Detect which cell encompasses the target text, then output its (x, y) center coordinate. 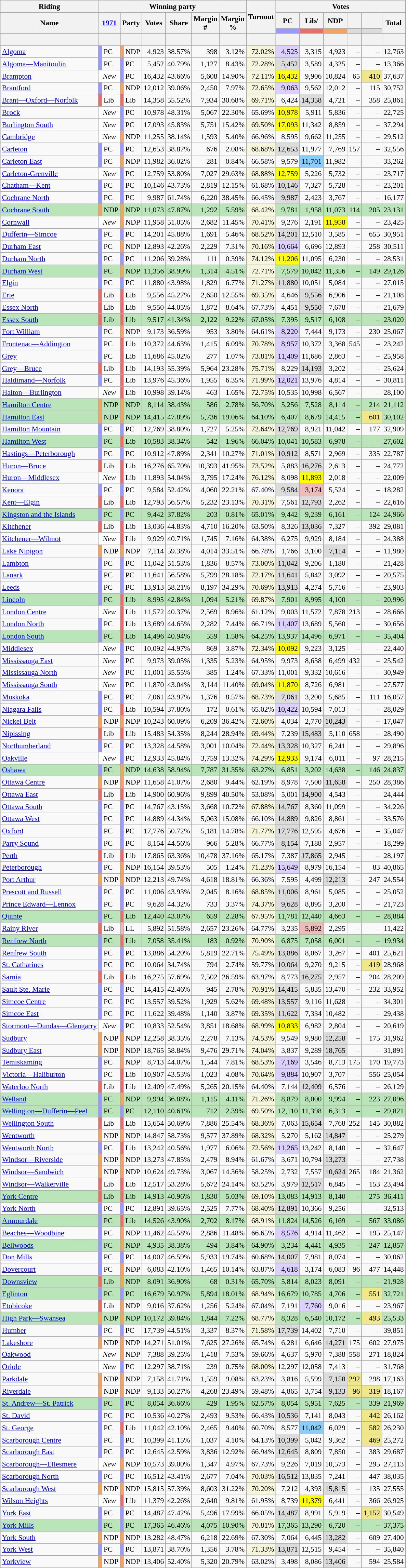
32,721 (393, 1294)
Quinte (49, 916)
794 (206, 965)
29,687 (393, 1452)
50.27% (179, 1391)
Kitchener—Wilmot (49, 539)
25,542 (393, 661)
70.69% (261, 588)
5,685 (335, 697)
4,393 (311, 1489)
9.08% (233, 1379)
41.95% (233, 466)
66.36% (261, 880)
Oakville (49, 758)
4,014 (206, 551)
8,328 (287, 1318)
43.90% (179, 1221)
Temiskaming (49, 1062)
24,772 (393, 466)
6,906 (335, 295)
Bellwoods (49, 1245)
28,968 (393, 965)
6,275 (287, 539)
8,074 (335, 1257)
4,865 (287, 1391)
542 (206, 442)
2,295 (335, 929)
3,754 (311, 1391)
Carleton East (49, 161)
1,094 (206, 600)
4,268 (206, 1391)
Brant—Oxford—Norfolk (49, 100)
Eglinton (49, 1294)
70.64% (261, 1075)
8,638 (311, 661)
6,001 (335, 941)
71.27% (261, 283)
3.78% (233, 1550)
Brock (49, 113)
52.54% (179, 1026)
73.52% (261, 466)
149 (371, 271)
2,969 (335, 454)
5,842 (311, 575)
3,836 (206, 1452)
8,739 (287, 1501)
9,003 (287, 612)
183 (206, 941)
5.46% (233, 234)
19,773 (393, 1062)
67.95% (261, 916)
68.91% (261, 1221)
5.59% (233, 210)
37.62% (179, 1306)
45.27% (179, 295)
High Park—Swansea (49, 1318)
594 (371, 1562)
12.92% (233, 1452)
41.34% (179, 320)
39.00% (179, 1464)
69.04% (261, 685)
66.78% (261, 551)
5,951 (311, 1404)
51.05% (179, 222)
22.21% (233, 490)
43.98% (179, 283)
60.09% (179, 722)
7,528 (311, 405)
65 (354, 76)
Algoma—Manitoulin (49, 64)
2,680 (206, 782)
7,557 (311, 1172)
230 (371, 332)
30,102 (393, 417)
2,191 (311, 222)
38,035 (393, 1477)
5,084 (335, 283)
54.35% (179, 734)
8,991 (311, 1513)
Wellington South (49, 1124)
21,969 (393, 1404)
281 (206, 161)
6,696 (311, 247)
23,201 (393, 186)
66.96% (261, 137)
2,423 (311, 198)
2,613 (335, 466)
11.48% (233, 1233)
21,428 (393, 563)
1,830 (206, 1196)
7,934 (206, 100)
28,531 (393, 259)
61.68% (261, 186)
Dufferin—Simcoe (49, 234)
3,671 (287, 1160)
9.44% (233, 782)
Beaches—Woodbine (49, 1233)
6,209 (206, 722)
11,781 (287, 916)
Windsor—Walkerville (49, 1184)
18.81% (233, 880)
68.53% (261, 1062)
43.73% (179, 186)
9,289 (311, 1050)
37.82% (179, 514)
Durham North (49, 259)
8,978 (287, 782)
29,081 (393, 527)
Parkdale (49, 1379)
45.83% (179, 125)
72.11% (261, 76)
4,441 (311, 1245)
29,896 (393, 746)
7,502 (206, 977)
10,482 (335, 1014)
Prescott and Russell (49, 892)
339 (371, 1404)
4,914 (311, 1233)
204 (371, 977)
3,837 (287, 1050)
Halton—Burlington (49, 393)
70.16% (261, 247)
37.89% (233, 1136)
3.37% (233, 904)
Sudbury (49, 1038)
68 (206, 1282)
Dovercourt (49, 1270)
7,413 (335, 1367)
2,650 (206, 295)
6,978 (335, 442)
145 (371, 1124)
63.27% (261, 770)
5,964 (206, 368)
25,958 (393, 356)
4,710 (206, 527)
11,398 (311, 1111)
271 (371, 1355)
75.71% (261, 368)
6,845 (335, 1184)
19.74% (233, 1257)
33,262 (393, 161)
4,721 (335, 100)
8,184 (335, 539)
23.49% (233, 1391)
70.03% (261, 1477)
50.69% (179, 1124)
398 (206, 52)
7,027 (206, 174)
36.66% (179, 1404)
10,824 (335, 76)
68.52% (261, 234)
7,334 (311, 1014)
5,496 (206, 1513)
25,861 (393, 100)
38.70% (179, 1550)
5,894 (206, 1294)
5,085 (335, 892)
2,493 (206, 1416)
Carleton (49, 149)
73.00% (261, 563)
5.40% (233, 137)
1.65% (233, 393)
8,879 (287, 1099)
6,161 (335, 514)
1,844 (206, 1318)
71.23% (261, 868)
432 (354, 661)
33,086 (393, 1221)
63.02% (261, 1562)
17,163 (393, 1379)
9.53% (233, 1416)
945 (206, 990)
5,608 (206, 76)
493 (371, 1318)
56.57% (179, 502)
55.39% (179, 368)
602 (371, 1343)
Perth (49, 856)
26,129 (393, 1087)
61.67% (261, 1160)
67.30% (261, 1538)
39.05% (179, 661)
39.06% (179, 88)
Hamilton Mountain (49, 429)
64.13% (261, 1440)
0.31% (233, 1282)
213 (354, 612)
Hamilton Centre (49, 405)
1,977 (206, 1148)
72.17% (261, 575)
40.94% (179, 636)
1.07% (233, 356)
5,751 (206, 125)
1,127 (206, 64)
59.77% (261, 965)
2,569 (206, 612)
56.70% (261, 405)
551 (371, 1294)
559 (206, 636)
27,577 (393, 685)
3,759 (206, 758)
9,577 (206, 1136)
34,301 (393, 1002)
3,851 (206, 1026)
York Centre (49, 1196)
5,736 (206, 417)
7,678 (335, 308)
366 (371, 1501)
31,768 (393, 1367)
9,884 (287, 1075)
67.05% (261, 320)
40.27% (179, 1416)
12,595 (311, 831)
Oshawa (49, 770)
7,144 (287, 1087)
38.38% (179, 1245)
1,415 (206, 344)
40.79% (179, 64)
72.75% (261, 393)
64.38% (261, 539)
Humber (49, 1330)
45.02% (179, 356)
27,555 (393, 1489)
2,732 (287, 1172)
41.71% (179, 1379)
68.32% (261, 1136)
3,067 (206, 1172)
5,883 (287, 466)
69.48% (261, 1002)
5,716 (335, 588)
62.19% (261, 782)
9,826 (311, 819)
0.84% (233, 161)
15,649 (287, 868)
10,327 (311, 746)
28,490 (393, 734)
232 (371, 990)
54.20% (179, 953)
Cochrane South (49, 210)
39.65% (179, 1209)
3,368 (335, 344)
69.71% (261, 100)
Haldimand—Norfolk (49, 380)
25.54% (233, 1124)
2,465 (206, 1428)
48.31% (179, 113)
Stormont—Dundas—Glengarry (49, 1026)
1,140 (206, 1014)
8,921 (311, 429)
37,637 (393, 76)
10,041 (287, 442)
14.90% (233, 76)
51.53% (179, 563)
6,011 (335, 758)
1,955 (206, 380)
41.07% (179, 782)
7,019 (311, 1464)
71.99% (261, 380)
3,795 (206, 478)
3,315 (311, 52)
8,726 (311, 685)
72.65% (261, 88)
67.33% (261, 673)
29,126 (393, 271)
7.31% (233, 247)
17,047 (393, 722)
28,197 (393, 856)
14.78% (233, 831)
London South (49, 636)
38.14% (179, 137)
66.77% (261, 843)
6,218 (206, 1538)
71.01% (261, 454)
73.81% (261, 356)
9,276 (287, 222)
2,886 (206, 1233)
53.80% (179, 174)
5,836 (335, 113)
34.74% (179, 965)
25,272 (393, 1440)
5.03% (233, 1196)
74.53% (261, 1038)
9,116 (311, 1002)
11,409 (287, 356)
Grey (49, 356)
8.37% (233, 1330)
8,220 (287, 332)
1971 (109, 23)
16,177 (393, 198)
7,901 (287, 600)
2,045 (206, 892)
4.10% (233, 1440)
2,341 (206, 454)
11,095 (311, 259)
31.22% (233, 1489)
35,404 (393, 636)
2,819 (206, 186)
11,628 (335, 1002)
6.06% (233, 1148)
25,052 (393, 892)
6,230 (335, 259)
6,982 (311, 1026)
38.87% (179, 149)
3,125 (335, 648)
Ottawa South (49, 807)
44.56% (179, 843)
385 (206, 673)
40.56% (179, 1148)
68.36% (261, 1124)
Durham West (49, 271)
265 (354, 1172)
655 (371, 234)
13,835 (311, 1477)
2.28% (233, 916)
11,265 (287, 1148)
4.51% (233, 271)
5,728 (335, 186)
10.90% (233, 1525)
7,981 (311, 1257)
3,767 (335, 198)
4,499 (311, 880)
7.13% (233, 1038)
43.97% (179, 697)
3,707 (335, 1075)
38.45% (233, 198)
9,549 (287, 1038)
7,595 (287, 880)
23,494 (393, 1184)
7,710 (335, 1330)
69.10% (261, 1196)
1,314 (206, 271)
35.55% (179, 673)
47.87% (179, 210)
7,769 (335, 149)
40.61% (179, 1111)
2,682 (206, 222)
2,677 (206, 1477)
2,945 (335, 856)
83 (371, 868)
545 (354, 344)
2.74% (233, 965)
38.71% (179, 1367)
2,450 (206, 88)
3,585 (335, 234)
Niagara Falls (49, 709)
10.72% (233, 807)
20.15% (233, 1087)
5,256 (287, 405)
Essex North (49, 308)
7,768 (335, 1124)
35,047 (393, 831)
60.70% (261, 1428)
2,262 (335, 502)
8,229 (287, 368)
223 (371, 1099)
6.35% (233, 380)
33,576 (393, 819)
74.29% (261, 758)
33.51% (233, 551)
7,850 (335, 1452)
6,576 (335, 1087)
8,679 (311, 417)
6,169 (335, 1221)
7,169 (287, 1062)
44.65% (179, 624)
33,952 (393, 990)
71.26% (261, 1099)
44.83% (179, 527)
27,602 (393, 442)
9,332 (311, 673)
9,980 (311, 1038)
35,840 (393, 1550)
250 (371, 782)
7.44% (233, 624)
37.16% (233, 856)
Turnout (261, 17)
71.77% (261, 831)
1,836 (206, 563)
70.81% (261, 1525)
26.59% (233, 977)
41.15% (179, 1440)
9,206 (311, 563)
30,511 (393, 247)
9,256 (335, 1209)
3,979 (287, 1184)
London Centre (49, 612)
London North (49, 624)
63.36% (179, 856)
York West (49, 1550)
67.04% (261, 1306)
68.99% (261, 1026)
21,108 (393, 295)
64.77% (261, 929)
Sudbury East (49, 1050)
5,226 (311, 174)
22,616 (393, 502)
44.97% (179, 648)
30,656 (393, 624)
7.77% (233, 1209)
8,326 (287, 527)
13,470 (335, 990)
58.21% (179, 588)
26,162 (393, 1416)
Victoria—Haliburton (49, 1075)
23.28% (233, 368)
469 (371, 1440)
25,533 (393, 1318)
27,096 (393, 1099)
49.73% (179, 1172)
177 (371, 429)
43.15% (179, 807)
48.47% (179, 1538)
21,679 (393, 308)
72.28% (261, 64)
11,980 (393, 551)
Wellington—Dufferin—Peel (49, 1111)
Fort William (49, 332)
York South (49, 1538)
4,543 (335, 795)
54.04% (179, 478)
25,621 (393, 953)
195 (371, 1233)
29.63% (233, 174)
42.46% (179, 990)
64.40% (261, 1087)
7,141 (311, 1416)
66.94% (261, 1452)
6,220 (206, 198)
60.96% (179, 795)
146 (371, 770)
463 (206, 393)
25,067 (393, 332)
Durham East (49, 247)
170 (371, 1062)
11.40% (233, 685)
29,438 (393, 1014)
61.12% (261, 612)
429 (206, 1404)
30,949 (393, 673)
Sault Ste. Marie (49, 990)
60.68% (261, 1257)
172 (206, 709)
5,001 (287, 795)
21,928 (393, 1282)
Party (131, 23)
Margin% (233, 23)
4,060 (206, 490)
1,180 (335, 563)
5,933 (206, 1257)
28,884 (393, 916)
36.59% (179, 332)
8,809 (311, 1452)
10,664 (287, 247)
45.84% (179, 758)
22.71% (233, 953)
70.20% (261, 1489)
38.80% (179, 429)
Muskoka (49, 697)
953 (206, 332)
29.71% (233, 1050)
Peterborough (49, 868)
5,110 (335, 734)
1,929 (206, 1002)
Rainy River (49, 929)
13,290 (311, 1525)
72.71% (261, 271)
4,034 (287, 722)
9,906 (311, 76)
13,366 (393, 64)
Kingston and the Islands (49, 514)
4,676 (335, 831)
Huron—Middlesex (49, 478)
10,478 (206, 856)
5,672 (206, 1184)
66.58% (261, 161)
505 (206, 868)
0.81% (233, 514)
586 (206, 405)
39.53% (179, 868)
43.07% (179, 916)
72.02% (261, 52)
23,131 (393, 210)
6,646 (311, 1343)
York North (49, 1209)
37,294 (393, 125)
7.81% (233, 1062)
6,108 (335, 320)
12.15% (233, 186)
66.65% (261, 1233)
28,666 (393, 612)
49.74% (179, 880)
1,559 (206, 1379)
71.33% (261, 1550)
Oriole (49, 1367)
53.08% (261, 795)
28,209 (393, 977)
2,018 (335, 478)
10,422 (287, 709)
67.88% (261, 807)
72.34% (261, 648)
8,595 (287, 137)
63.50% (261, 527)
Mississauga East (49, 661)
32,647 (393, 1148)
9,454 (335, 1550)
Windsor—Sandwich (49, 1172)
St. David (49, 1416)
966 (206, 843)
32,513 (393, 1209)
676 (206, 149)
30,549 (393, 1513)
Chatham—Kent (49, 186)
24,966 (393, 514)
3.12% (233, 52)
Ottawa East (49, 795)
8,961 (311, 892)
419 (371, 965)
38.57% (179, 52)
Yorkview (49, 1562)
6,281 (287, 1343)
68.68% (261, 149)
Erie (49, 295)
12,763 (393, 52)
10,366 (311, 1209)
52.42% (179, 490)
22,725 (393, 113)
8.94% (233, 1160)
York Mills (49, 1525)
7,444 (311, 332)
6,441 (335, 1501)
6,720 (335, 1525)
1,745 (206, 539)
70.90% (261, 941)
5,560 (335, 624)
5.25% (233, 429)
5,799 (206, 575)
7,886 (206, 1124)
401 (371, 953)
12,058 (311, 1367)
23,967 (393, 1306)
Mississauga South (49, 685)
10,042 (311, 271)
1,593 (206, 137)
3,589 (311, 64)
58.94% (179, 770)
3.84% (233, 1245)
Grey—Bruce (49, 368)
3,235 (287, 929)
1,872 (206, 308)
28,215 (393, 758)
45.36% (179, 380)
68.42% (261, 210)
30,951 (393, 234)
21,362 (393, 1172)
23,425 (393, 222)
68.00% (261, 1367)
7,395 (287, 320)
252 (354, 1124)
28.18% (233, 575)
6,851 (287, 770)
Scarborough West (49, 1489)
4.97% (233, 1464)
2,657 (206, 929)
53.28% (179, 1184)
558 (354, 1355)
10,794 (311, 1160)
37,375 (393, 1525)
Nickel Belt (49, 722)
601 (371, 417)
7,561 (287, 502)
12,510 (311, 234)
Frontenac—Addington (49, 344)
2,229 (206, 247)
42.84% (179, 600)
36.02% (179, 161)
0.92% (233, 941)
97 (371, 758)
40,865 (393, 868)
1,418 (206, 1355)
64.25% (261, 636)
47.85% (179, 1160)
23.13% (233, 502)
26,230 (393, 1428)
Leeds (49, 588)
4.08% (233, 1075)
39.25% (179, 1355)
45.58% (179, 1233)
36,411 (393, 1196)
115 (371, 88)
47.42% (179, 1513)
2,770 (311, 722)
63.52% (261, 1184)
5,732 (335, 174)
7,878 (335, 612)
15.08% (233, 819)
6,424 (287, 100)
2,282 (206, 624)
25,279 (393, 1136)
1.96% (233, 442)
7,239 (287, 734)
Carleton-Grenville (49, 174)
153 (371, 1184)
1,023 (206, 1075)
39.48% (179, 1014)
56.58% (179, 575)
39.52% (179, 1002)
Simcoe Centre (49, 1002)
23.26% (233, 929)
72.64% (261, 429)
Burlington South (49, 125)
295 (371, 1464)
Riverdale (49, 1391)
74.04% (261, 1050)
3,100 (311, 551)
61.74% (179, 198)
Elgin (49, 283)
Sarnia (49, 977)
30,811 (393, 380)
0.75% (233, 1367)
14.36% (233, 1172)
Renfrew South (49, 953)
1,727 (206, 429)
8,979 (311, 868)
44.63% (179, 344)
8,067 (311, 953)
4,637 (287, 1355)
66.10% (261, 819)
Waterloo North (49, 1087)
64.10% (261, 417)
5,919 (335, 1513)
7,387 (287, 856)
20,996 (393, 600)
Cochrane North (49, 198)
3,546 (311, 1062)
12,021 (287, 380)
494 (206, 1245)
28,100 (393, 393)
York East (49, 1513)
70.78% (261, 344)
Mississauga North (49, 673)
292 (354, 1379)
8,043 (335, 1416)
9,270 (311, 965)
12,857 (393, 1245)
6,499 (335, 661)
Welland (49, 1099)
5.21% (233, 600)
358 (371, 100)
5,599 (311, 1379)
Lakeshore (49, 1343)
8,895 (311, 904)
1,691 (206, 234)
5.24% (233, 1306)
65.01% (261, 514)
Name (49, 23)
8,773 (287, 977)
Oxford (49, 831)
6,981 (335, 685)
7.04% (233, 1477)
18,824 (393, 1355)
4,525 (287, 52)
43.93% (179, 892)
44.05% (179, 308)
582 (371, 1428)
Scarborough—Ellesmere (49, 1464)
8,360 (311, 807)
Kent—Elgin (49, 502)
2,278 (206, 1038)
18,167 (393, 1391)
14,448 (393, 1270)
11,407 (287, 624)
29,821 (393, 1111)
Middlesex (49, 648)
Scarborough North (49, 1477)
50.97% (179, 1294)
40.96% (179, 1196)
8,576 (287, 1233)
Total (393, 23)
9,362 (335, 1440)
567 (371, 1221)
59.38% (179, 551)
9,476 (206, 1050)
44.58% (179, 746)
335 (371, 454)
75.49% (261, 953)
7,064 (287, 1538)
Lake Nipigon (49, 551)
29,512 (393, 137)
1,465 (206, 1270)
6,567 (335, 393)
659 (206, 916)
Ottawa Centre (49, 782)
24,554 (393, 880)
St. Andrew—St. Patrick (49, 1404)
10.14% (233, 1270)
5,270 (287, 1136)
12.55% (233, 295)
22.30% (233, 113)
5,911 (311, 113)
16.20% (233, 527)
30,062 (393, 1257)
Cornwall (49, 222)
38.99% (179, 271)
712 (206, 1111)
Oakwood (49, 1355)
6,875 (287, 941)
31,962 (393, 1038)
28.94% (233, 734)
19,934 (393, 941)
3,816 (287, 1379)
5,814 (287, 1282)
Cambridge (49, 137)
8,197 (206, 588)
28,386 (393, 782)
Windsor—Riverside (49, 1160)
383 (371, 1452)
71.58% (261, 1330)
7.16% (233, 539)
11,099 (335, 807)
10,393 (206, 466)
4,451 (287, 308)
10.27% (233, 454)
25,584 (393, 1562)
6,540 (311, 1318)
733 (206, 904)
51.58% (179, 929)
27,975 (393, 1343)
447 (371, 1477)
7,760 (311, 1306)
13.32% (233, 758)
Share (179, 23)
24,444 (393, 795)
24.14% (233, 1184)
7.22% (233, 1318)
4,100 (335, 600)
Wentworth (49, 1136)
Scarborough Centre (49, 1440)
3,498 (287, 1562)
8,098 (287, 478)
74.37% (261, 904)
28,029 (393, 709)
7,191 (287, 1306)
7,013 (335, 709)
57.39% (179, 1489)
43.41% (179, 1477)
30,882 (393, 1124)
6,241 (335, 746)
5,320 (206, 1562)
1,037 (206, 1440)
3,234 (287, 1245)
6,407 (287, 417)
Brantford (49, 88)
410 (371, 76)
124 (371, 514)
Lambton (49, 563)
6.09% (233, 344)
Algoma (49, 52)
11,824 (287, 1221)
68.73% (261, 697)
205 (371, 210)
5,524 (335, 490)
8,859 (335, 125)
59.48% (261, 1391)
Winning party (172, 6)
21,723 (393, 904)
11,701 (311, 161)
9,781 (287, 210)
63.97% (261, 977)
50.72% (179, 831)
20,575 (393, 575)
4,075 (206, 1525)
22.69% (233, 1538)
Northumberland (49, 746)
5,232 (206, 502)
7,212 (287, 1489)
10,535 (287, 393)
70.41% (261, 222)
Don Mills (49, 1257)
1,256 (206, 1306)
38.43% (179, 405)
2.08% (233, 149)
44.32% (179, 904)
67.40% (261, 490)
11,342 (311, 125)
2.39% (233, 1111)
25,054 (393, 1075)
68.85% (261, 892)
59.66% (261, 1355)
9,226 (287, 1464)
8,000 (311, 1099)
1,335 (206, 661)
7,063 (287, 1124)
Armourdale (49, 1221)
30,752 (393, 88)
10,785 (311, 1294)
184 (371, 1172)
4,274 (311, 588)
2,702 (206, 1221)
64.61% (261, 332)
72.60% (261, 722)
5,042 (311, 1440)
277 (206, 356)
1,766 (287, 551)
66.45% (261, 198)
Parry Sound (49, 843)
31.35% (233, 770)
18,282 (393, 490)
72.44% (261, 746)
18.68% (233, 1026)
9.40% (233, 1428)
36.42% (233, 722)
9,562 (311, 88)
69.44% (261, 734)
37.80% (179, 709)
St. George (49, 1428)
65.17% (261, 856)
44.34% (179, 819)
214 (371, 405)
39.28% (179, 259)
61.95% (261, 1501)
10,051 (311, 283)
3,001 (206, 746)
13,083 (287, 1196)
6.77% (233, 283)
9,174 (311, 758)
27.26% (233, 1343)
25,624 (393, 368)
298 (371, 1379)
5.28% (233, 843)
6,445 (311, 1538)
135 (371, 1489)
4,646 (287, 295)
Nipissing (49, 734)
Margin# (206, 23)
556 (371, 1075)
68.77% (261, 1318)
13,937 (287, 636)
34,226 (393, 807)
LL (133, 929)
20,619 (393, 1026)
Port Arthur (49, 880)
27,400 (393, 1538)
4,814 (335, 380)
6,029 (335, 1428)
7.53% (233, 1355)
24,388 (393, 539)
18.01% (233, 1294)
3,668 (206, 807)
63.23% (261, 1379)
46.59% (179, 1257)
51.01% (179, 1343)
40.37% (179, 612)
9,899 (206, 795)
66.04% (261, 442)
8.17% (233, 1221)
392 (371, 527)
Lib/ (311, 21)
9.22% (233, 320)
869 (206, 648)
65.02% (261, 709)
38.34% (179, 442)
64.90% (261, 1245)
2,804 (335, 1026)
10.04% (233, 746)
5,067 (206, 113)
17.24% (233, 478)
38.35% (179, 1038)
19.06% (233, 417)
4,663 (335, 916)
8.96% (233, 612)
22,440 (393, 648)
57.69% (179, 977)
18,299 (393, 843)
5.62% (233, 1002)
43.04% (179, 685)
68.94% (261, 1294)
74.12% (261, 259)
4,325 (335, 64)
64.95% (261, 661)
27,113 (393, 1464)
34.29% (233, 588)
9,063 (287, 88)
27,015 (393, 283)
11,422 (393, 929)
1,958 (311, 210)
3,337 (206, 1330)
8,603 (206, 1489)
9,239 (311, 514)
8,577 (287, 1428)
39.14% (179, 393)
23,717 (393, 174)
442 (371, 1416)
258 (371, 247)
2,122 (206, 320)
7,241 (335, 1477)
1,356 (206, 1550)
9,215 (335, 965)
40.50% (233, 795)
Brampton (49, 76)
11.45% (233, 222)
4.11% (233, 1099)
3,092 (335, 575)
66.05% (261, 1513)
43.66% (179, 76)
8,086 (311, 1562)
66.71% (261, 624)
1,829 (206, 283)
Scarborough East (49, 1452)
Wilson Heights (49, 1501)
65.69% (261, 113)
0.61% (233, 709)
46.46% (179, 1525)
1,544 (206, 1062)
70.31% (261, 502)
Renfrew North (49, 941)
39.84% (179, 1318)
5,265 (206, 1087)
58.73% (179, 1136)
2,640 (206, 1501)
23,903 (393, 588)
Hamilton East (49, 417)
Simcoe East (49, 1014)
42.59% (179, 1452)
44.07% (179, 1062)
5.23% (233, 661)
8.64% (233, 308)
8,023 (311, 1282)
203 (206, 514)
3,267 (335, 953)
9.81% (233, 1501)
157 (354, 149)
44.51% (179, 1330)
11,977 (311, 149)
9,223 (311, 648)
1.58% (233, 636)
2,863 (335, 356)
70.91% (261, 990)
68.88% (261, 174)
Ottawa West (49, 819)
7,500 (311, 782)
8,571 (311, 454)
5,970 (311, 1355)
Lanark (49, 575)
23,020 (393, 320)
17.99% (233, 1513)
Essex South (49, 320)
Hamilton West (49, 442)
6,971 (335, 636)
32,556 (393, 149)
23,242 (393, 344)
Huron—Bruce (49, 466)
1,115 (206, 1099)
24,837 (393, 770)
30.68% (233, 100)
58.25% (261, 1172)
21,112 (393, 405)
8.16% (233, 892)
7,787 (206, 770)
Hastings—Peterborough (49, 454)
63.87% (261, 1270)
8.43% (233, 64)
2,525 (206, 1209)
22,787 (393, 454)
14,402 (311, 1330)
1,292 (206, 210)
1.95% (233, 1404)
1,376 (206, 697)
609 (371, 1538)
8,861 (335, 819)
36.90% (179, 1282)
477 (371, 1270)
32,909 (393, 429)
45.88% (179, 234)
5,063 (206, 819)
Kenora (49, 490)
76.12% (261, 478)
Downsview (49, 1282)
8,244 (206, 734)
6,313 (335, 1111)
3.80% (233, 332)
69.87% (261, 600)
36.88% (179, 1099)
65.74% (261, 1343)
114 (354, 210)
275 (371, 1196)
68.40% (261, 1209)
12,515 (311, 1550)
1,347 (206, 1464)
25,147 (393, 1233)
St. Catharines (49, 965)
1,152 (371, 1513)
319 (371, 1391)
16,057 (393, 697)
0.39% (233, 259)
43.53% (179, 1075)
72.56% (261, 1148)
7.97% (233, 88)
658 (354, 734)
Lincoln (49, 600)
15.42% (233, 125)
4,706 (335, 1294)
Kitchener (49, 527)
9,662 (311, 137)
26,925 (393, 1501)
3,144 (206, 685)
39,851 (393, 1330)
5,835 (311, 990)
22,009 (393, 478)
58.84% (179, 1050)
Etobicoke (49, 1306)
239 (206, 1367)
9,579 (287, 161)
8,957 (287, 344)
62.57% (261, 1404)
10,616 (335, 673)
Wentworth North (49, 1148)
52.40% (179, 1562)
Prince Edward—Lennox (49, 904)
5,162 (311, 1136)
5,181 (206, 831)
35.41% (179, 941)
66.43% (261, 1416)
27,738 (393, 1160)
40.71% (179, 539)
55.52% (179, 100)
31,891 (393, 1050)
47.49% (179, 1087)
2,479 (206, 1160)
20.79% (233, 1562)
7,579 (287, 271)
Riding (49, 6)
7,188 (311, 843)
5,819 (206, 953)
